From the cell containing the given text, extract its center point as (X, Y) coordinate. 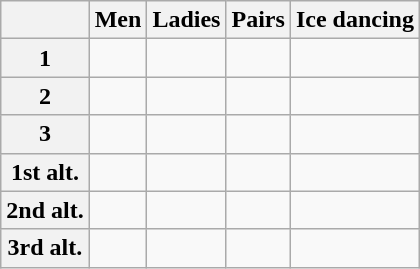
3 (45, 134)
2nd alt. (45, 210)
Ice dancing (354, 20)
1st alt. (45, 172)
Pairs (258, 20)
1 (45, 58)
Ladies (186, 20)
3rd alt. (45, 248)
Men (118, 20)
2 (45, 96)
